Output the [x, y] coordinate of the center of the cell containing the given text.  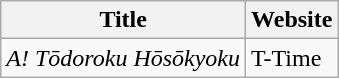
T-Time [292, 58]
A! Tōdoroku Hōsōkyoku [124, 58]
Website [292, 20]
Title [124, 20]
